Return the (x, y) coordinate for the center point of the cell that contains the specified text.  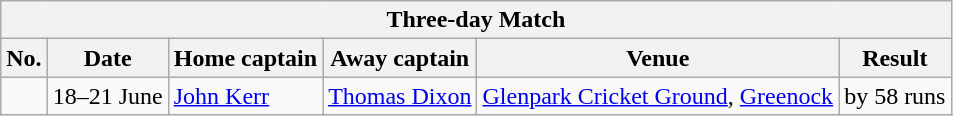
John Kerr (245, 96)
Date (108, 58)
Three-day Match (476, 20)
Glenpark Cricket Ground, Greenock (658, 96)
Venue (658, 58)
Home captain (245, 58)
18–21 June (108, 96)
Result (895, 58)
Away captain (400, 58)
Thomas Dixon (400, 96)
No. (24, 58)
by 58 runs (895, 96)
